Capture the cell that displays the provided text and extract its (x, y) central coordinate. 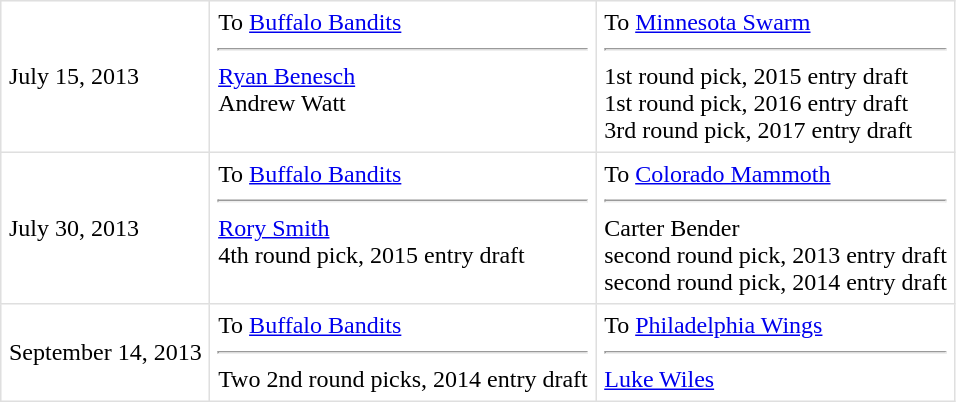
To Minnesota Swarm1st round pick, 2015 entry draft1st round pick, 2016 entry draft3rd round pick, 2017 entry draft (776, 77)
To Philadelphia WingsLuke Wiles (776, 353)
July 15, 2013 (106, 77)
September 14, 2013 (106, 353)
To Buffalo BanditsRory Smith4th round pick, 2015 entry draft (403, 228)
To Colorado MammothCarter Bendersecond round pick, 2013 entry draftsecond round pick, 2014 entry draft (776, 228)
To Buffalo BanditsTwo 2nd round picks, 2014 entry draft (403, 353)
To Buffalo BanditsRyan BeneschAndrew Watt (403, 77)
July 30, 2013 (106, 228)
